From the cell containing the given text, extract its center point as (X, Y) coordinate. 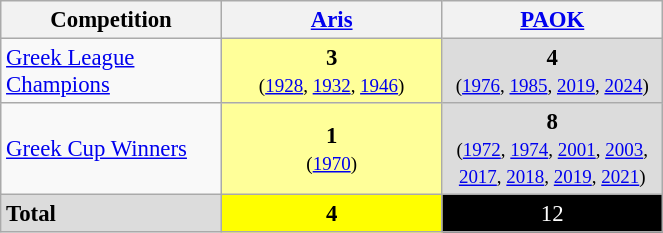
1 (1970) (332, 149)
12 (552, 214)
8 (1972, 1974, 2001, 2003, 2017, 2018, 2019, 2021) (552, 149)
3 (1928, 1932, 1946) (332, 72)
4 (1976, 1985, 2019, 2024) (552, 72)
Aris (332, 20)
Greek League Champions (112, 72)
Competition (112, 20)
Greek Cup Winners (112, 149)
Total (112, 214)
4 (332, 214)
PAOK (552, 20)
